Output the [x, y] coordinate of the center of the cell containing the given text.  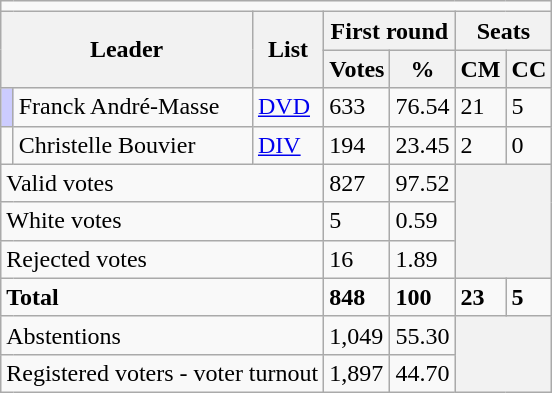
44.70 [422, 373]
55.30 [422, 335]
97.52 [422, 183]
633 [357, 107]
Abstentions [162, 335]
0.59 [422, 221]
Seats [504, 31]
Rejected votes [162, 259]
23.45 [422, 145]
Christelle Bouvier [132, 145]
76.54 [422, 107]
Registered voters - voter turnout [162, 373]
DIV [288, 145]
Franck André-Masse [132, 107]
1,049 [357, 335]
100 [422, 297]
First round [390, 31]
Valid votes [162, 183]
23 [480, 297]
% [422, 69]
848 [357, 297]
21 [480, 107]
16 [357, 259]
Votes [357, 69]
DVD [288, 107]
827 [357, 183]
1.89 [422, 259]
0 [529, 145]
1,897 [357, 373]
CC [529, 69]
Leader [127, 50]
194 [357, 145]
Total [162, 297]
2 [480, 145]
CM [480, 69]
White votes [162, 221]
List [288, 50]
